Output the (x, y) coordinate of the center of the cell containing the given text.  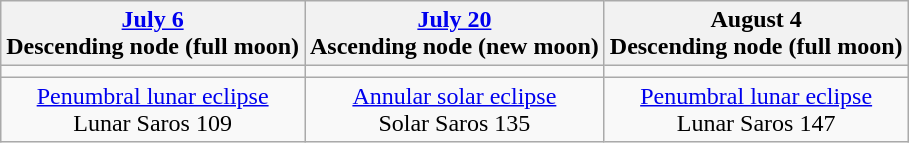
Penumbral lunar eclipseLunar Saros 109 (153, 110)
July 20Ascending node (new moon) (454, 34)
Annular solar eclipseSolar Saros 135 (454, 110)
July 6Descending node (full moon) (153, 34)
Penumbral lunar eclipseLunar Saros 147 (756, 110)
August 4Descending node (full moon) (756, 34)
